Identify which cell holds the provided text, then report its (x, y) central coordinate. 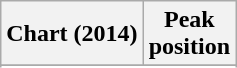
Peak position (189, 34)
Chart (2014) (72, 34)
